Return (x, y) of the center of cell containing provided text 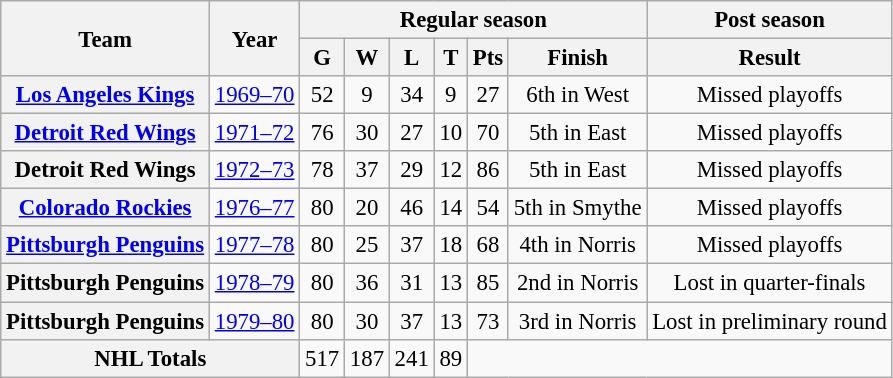
1979–80 (254, 321)
3rd in Norris (577, 321)
29 (412, 170)
20 (368, 208)
85 (488, 283)
241 (412, 358)
T (450, 58)
Colorado Rockies (106, 208)
78 (322, 170)
89 (450, 358)
2nd in Norris (577, 283)
Regular season (474, 20)
Post season (770, 20)
70 (488, 133)
46 (412, 208)
68 (488, 245)
18 (450, 245)
Finish (577, 58)
1972–73 (254, 170)
54 (488, 208)
5th in Smythe (577, 208)
L (412, 58)
Pts (488, 58)
1971–72 (254, 133)
1969–70 (254, 95)
31 (412, 283)
36 (368, 283)
Year (254, 38)
6th in West (577, 95)
Los Angeles Kings (106, 95)
517 (322, 358)
Team (106, 38)
Lost in preliminary round (770, 321)
G (322, 58)
25 (368, 245)
187 (368, 358)
1977–78 (254, 245)
52 (322, 95)
W (368, 58)
Lost in quarter-finals (770, 283)
12 (450, 170)
73 (488, 321)
76 (322, 133)
NHL Totals (150, 358)
1978–79 (254, 283)
1976–77 (254, 208)
34 (412, 95)
Result (770, 58)
14 (450, 208)
4th in Norris (577, 245)
86 (488, 170)
10 (450, 133)
